Capture the cell that displays the provided text and extract its [x, y] central coordinate. 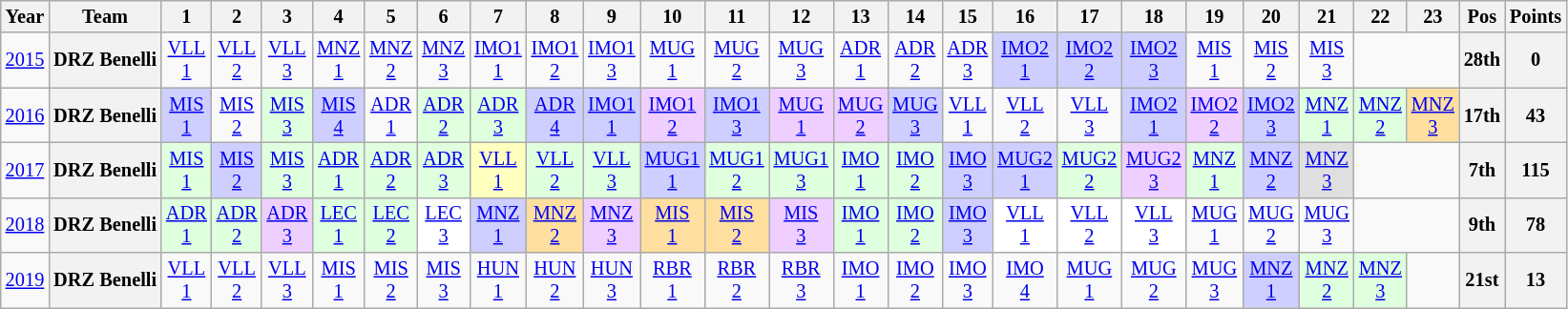
28th [1482, 60]
Pos [1482, 16]
115 [1536, 170]
16 [1025, 16]
10 [672, 16]
MUG11 [672, 170]
MUG13 [802, 170]
18 [1153, 16]
3 [286, 16]
9 [612, 16]
RBR3 [802, 280]
5 [391, 16]
14 [914, 16]
HUN3 [612, 280]
8 [555, 16]
7th [1482, 170]
1 [187, 16]
MIS4 [338, 115]
IMO4 [1025, 280]
HUN2 [555, 280]
9th [1482, 225]
LEC3 [443, 225]
17 [1090, 16]
RBR1 [672, 280]
20 [1271, 16]
Year [25, 16]
2019 [25, 280]
7 [498, 16]
MUG23 [1153, 170]
12 [802, 16]
22 [1380, 16]
15 [968, 16]
4 [338, 16]
17th [1482, 115]
RBR2 [737, 280]
21 [1327, 16]
2016 [25, 115]
LEC1 [338, 225]
19 [1215, 16]
23 [1433, 16]
6 [443, 16]
2017 [25, 170]
LEC2 [391, 225]
MUG21 [1025, 170]
11 [737, 16]
43 [1536, 115]
2015 [25, 60]
HUN1 [498, 280]
2018 [25, 225]
21st [1482, 280]
78 [1536, 225]
2 [237, 16]
MUG22 [1090, 170]
Team [105, 16]
MUG12 [737, 170]
0 [1536, 60]
ADR4 [555, 115]
Points [1536, 16]
